Identify which cell holds the provided text, then report its (X, Y) central coordinate. 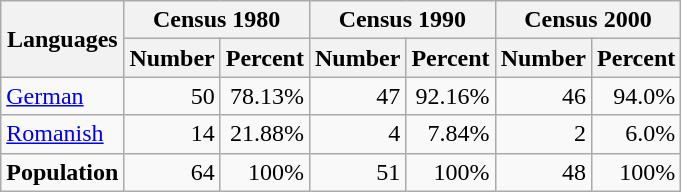
7.84% (450, 134)
46 (543, 96)
48 (543, 172)
6.0% (636, 134)
47 (357, 96)
Census 1980 (217, 20)
4 (357, 134)
German (62, 96)
94.0% (636, 96)
Population (62, 172)
2 (543, 134)
92.16% (450, 96)
64 (172, 172)
Romanish (62, 134)
78.13% (264, 96)
21.88% (264, 134)
14 (172, 134)
Languages (62, 39)
Census 2000 (588, 20)
51 (357, 172)
50 (172, 96)
Census 1990 (402, 20)
